Find where the given text appears and provide that cell's center as [x, y] coordinate. 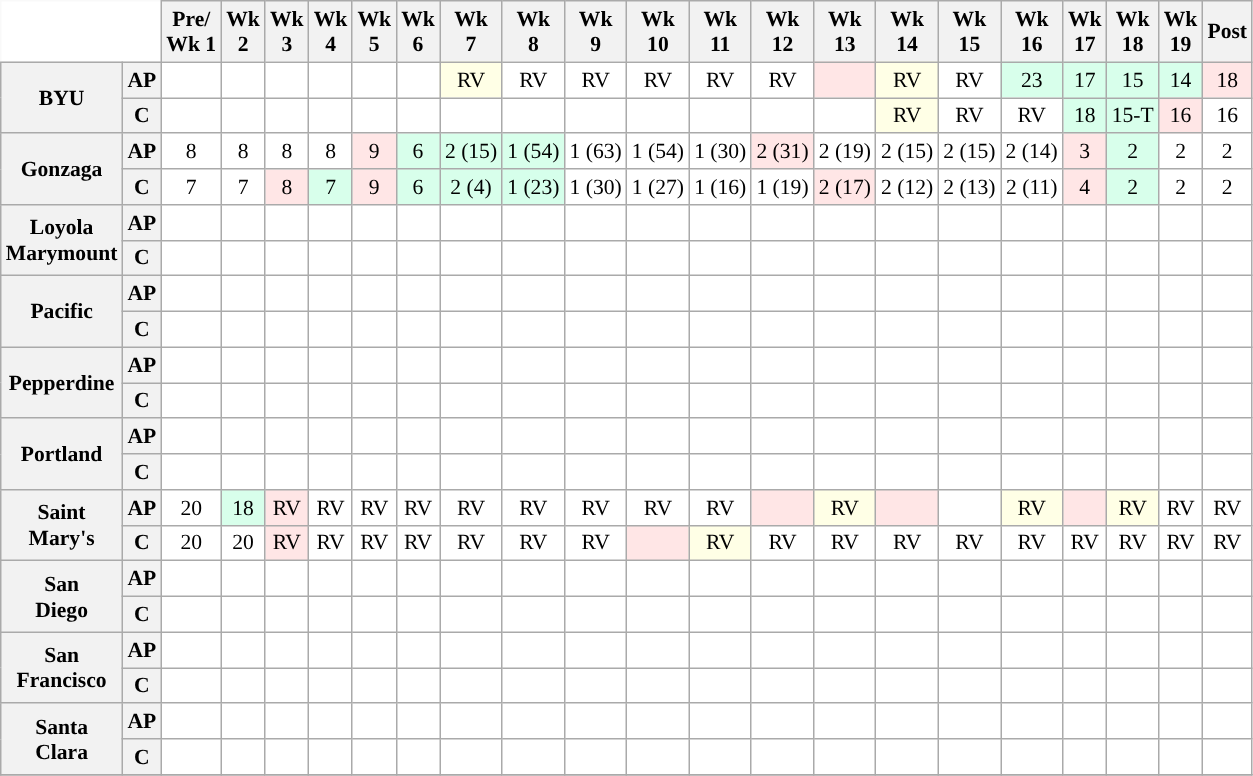
Gonzaga [62, 170]
BYU [62, 98]
SanDiego [62, 596]
SanFrancisco [62, 668]
14 [1181, 80]
Wk4 [331, 32]
Wk6 [418, 32]
Wk15 [969, 32]
2 (4) [471, 187]
Wk12 [782, 32]
1 (63) [595, 152]
LoyolaMarymount [62, 240]
Post [1227, 32]
1 (27) [658, 187]
2 (12) [907, 187]
Pre/Wk 1 [191, 32]
Portland [62, 454]
17 [1085, 80]
Wk3 [287, 32]
Wk18 [1133, 32]
Wk10 [658, 32]
2 (14) [1032, 152]
Wk13 [845, 32]
2 (11) [1032, 187]
2 (31) [782, 152]
2 (17) [845, 187]
Wk14 [907, 32]
23 [1032, 80]
15-T [1133, 116]
2 (19) [845, 152]
4 [1085, 187]
Wk7 [471, 32]
Wk19 [1181, 32]
Wk8 [533, 32]
1 (23) [533, 187]
3 [1085, 152]
Pacific [62, 312]
Pepperdine [62, 382]
2 (13) [969, 187]
SantaClara [62, 740]
Wk9 [595, 32]
15 [1133, 80]
1 (16) [720, 187]
Wk16 [1032, 32]
Wk5 [374, 32]
1 (19) [782, 187]
SaintMary's [62, 526]
Wk17 [1085, 32]
Wk2 [243, 32]
Wk11 [720, 32]
